Search for the cell housing the specified text and yield its (X, Y) center coordinate. 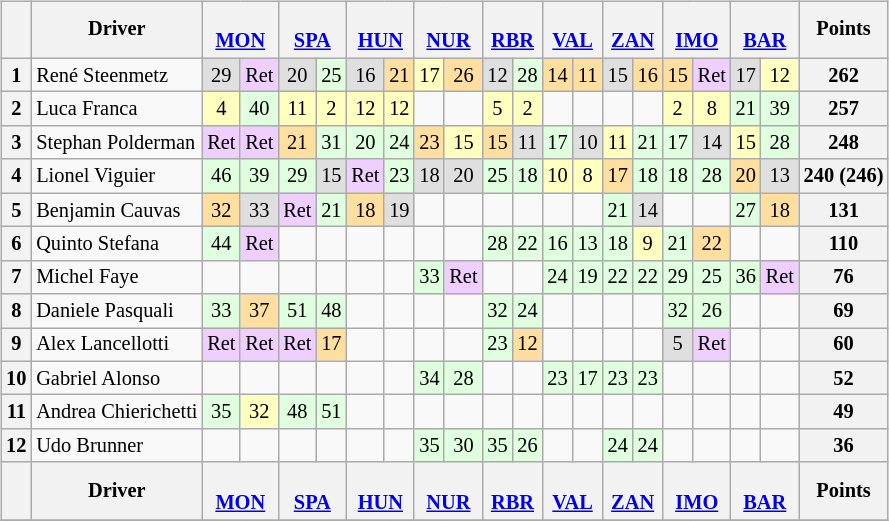
Quinto Stefana (116, 244)
60 (844, 345)
131 (844, 210)
262 (844, 75)
7 (16, 277)
110 (844, 244)
Benjamin Cauvas (116, 210)
30 (463, 446)
27 (746, 210)
69 (844, 311)
6 (16, 244)
34 (429, 378)
240 (246) (844, 176)
52 (844, 378)
44 (221, 244)
3 (16, 143)
248 (844, 143)
49 (844, 412)
46 (221, 176)
Michel Faye (116, 277)
40 (259, 109)
257 (844, 109)
1 (16, 75)
Luca Franca (116, 109)
Andrea Chierichetti (116, 412)
Udo Brunner (116, 446)
31 (331, 143)
Lionel Viguier (116, 176)
Stephan Polderman (116, 143)
76 (844, 277)
Gabriel Alonso (116, 378)
Alex Lancellotti (116, 345)
Daniele Pasquali (116, 311)
37 (259, 311)
René Steenmetz (116, 75)
